From the cell containing the given text, extract its center point as [x, y] coordinate. 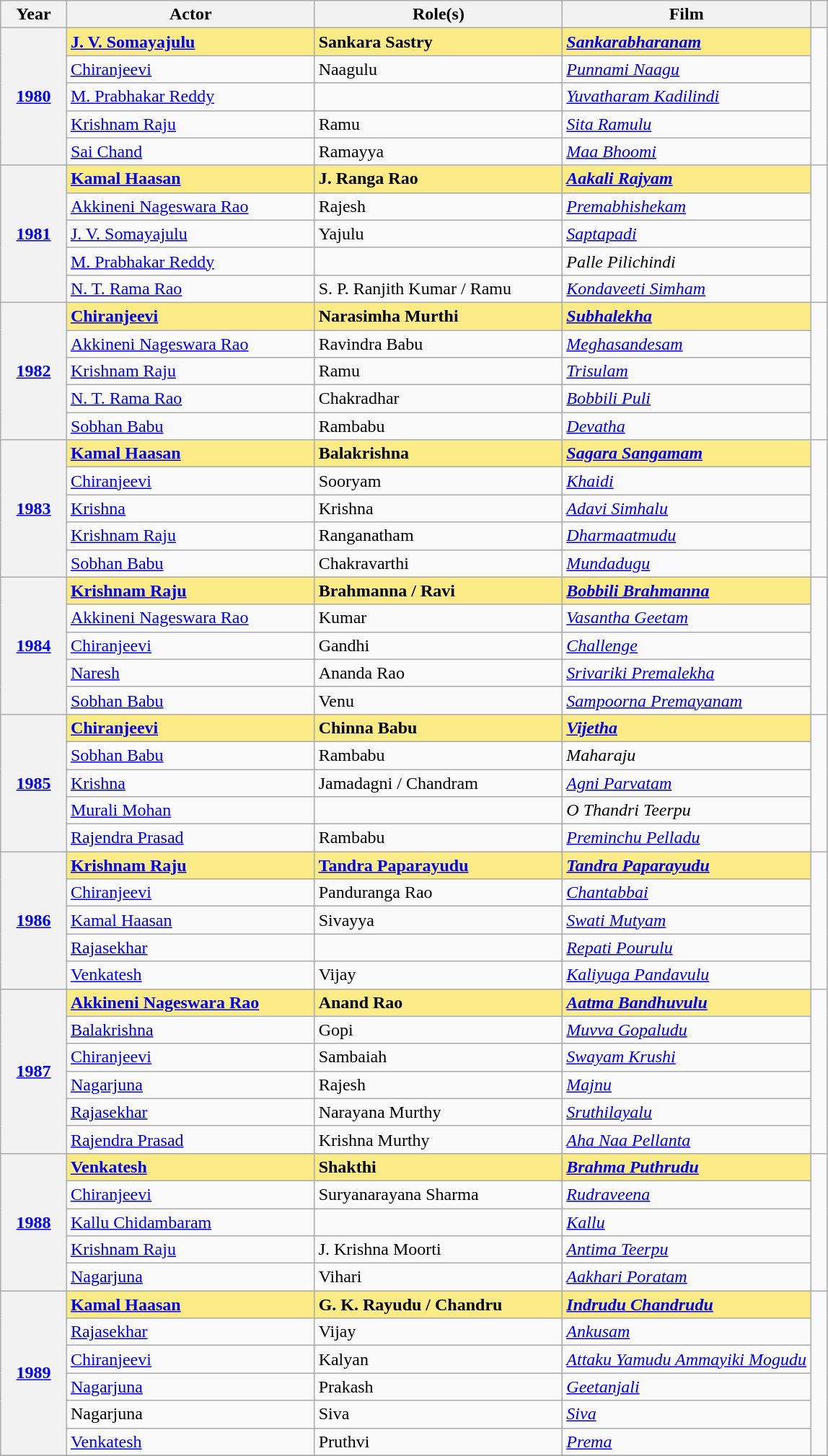
Repati Pourulu [687, 948]
Adavi Simhalu [687, 508]
Murali Mohan [190, 811]
Aakhari Poratam [687, 1277]
Challenge [687, 645]
Sooryam [439, 481]
Kallu Chidambaram [190, 1222]
Meghasandesam [687, 344]
Yajulu [439, 234]
Premabhishekam [687, 206]
Prema [687, 1442]
Swati Mutyam [687, 920]
Ramayya [439, 151]
Sita Ramulu [687, 124]
Gopi [439, 1030]
Ananda Rao [439, 673]
Sagara Sangamam [687, 454]
Brahma Puthrudu [687, 1167]
Bobbili Brahmanna [687, 591]
Kaliyuga Pandavulu [687, 975]
Chinna Babu [439, 728]
Naresh [190, 673]
Maharaju [687, 755]
1983 [34, 508]
Antima Teerpu [687, 1250]
Dharmaatmudu [687, 536]
Actor [190, 14]
Suryanarayana Sharma [439, 1194]
Sambaiah [439, 1057]
Gandhi [439, 645]
G. K. Rayudu / Chandru [439, 1305]
Jamadagni / Chandram [439, 782]
Khaidi [687, 481]
S. P. Ranjith Kumar / Ramu [439, 288]
Kumar [439, 618]
Venu [439, 700]
1989 [34, 1373]
Rudraveena [687, 1194]
Naagulu [439, 69]
1985 [34, 782]
Ranganatham [439, 536]
Trisulam [687, 371]
Palle Pilichindi [687, 261]
1986 [34, 920]
Shakthi [439, 1167]
Muvva Gopaludu [687, 1030]
Attaku Yamudu Ammayiki Mogudu [687, 1359]
Sai Chand [190, 151]
Vihari [439, 1277]
Narasimha Murthi [439, 316]
Anand Rao [439, 1002]
Indrudu Chandrudu [687, 1305]
Swayam Krushi [687, 1057]
Aakali Rajyam [687, 179]
Punnami Naagu [687, 69]
Ankusam [687, 1332]
Prakash [439, 1387]
Mundadugu [687, 563]
Film [687, 14]
Year [34, 14]
O Thandri Teerpu [687, 811]
1981 [34, 234]
Sivayya [439, 920]
Vijetha [687, 728]
Saptapadi [687, 234]
Subhalekha [687, 316]
Role(s) [439, 14]
Devatha [687, 426]
Chantabbai [687, 893]
Krishna Murthy [439, 1139]
J. Ranga Rao [439, 179]
Yuvatharam Kadilindi [687, 97]
Aha Naa Pellanta [687, 1139]
J. Krishna Moorti [439, 1250]
Ravindra Babu [439, 344]
Kondaveeti Simham [687, 288]
Sankara Sastry [439, 42]
Bobbili Puli [687, 399]
Geetanjali [687, 1387]
Sankarabharanam [687, 42]
Aatma Bandhuvulu [687, 1002]
Maa Bhoomi [687, 151]
1988 [34, 1222]
Kallu [687, 1222]
Sruthilayalu [687, 1112]
Panduranga Rao [439, 893]
Preminchu Pelladu [687, 838]
1987 [34, 1071]
1980 [34, 97]
Kalyan [439, 1359]
1984 [34, 645]
Srivariki Premalekha [687, 673]
1982 [34, 371]
Narayana Murthy [439, 1112]
Vasantha Geetam [687, 618]
Brahmanna / Ravi [439, 591]
Majnu [687, 1085]
Pruthvi [439, 1442]
Sampoorna Premayanam [687, 700]
Agni Parvatam [687, 782]
Chakravarthi [439, 563]
Chakradhar [439, 399]
